Pinpoint the cell where the given text exists, returning its (x, y) midpoint coordinate. 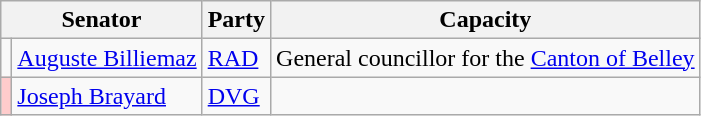
General councillor for the Canton of Belley (486, 58)
Auguste Billiemaz (107, 58)
Party (236, 20)
Joseph Brayard (107, 96)
RAD (236, 58)
Capacity (486, 20)
DVG (236, 96)
Senator (102, 20)
